Locate the cell with the specified text and output its [x, y] center coordinate. 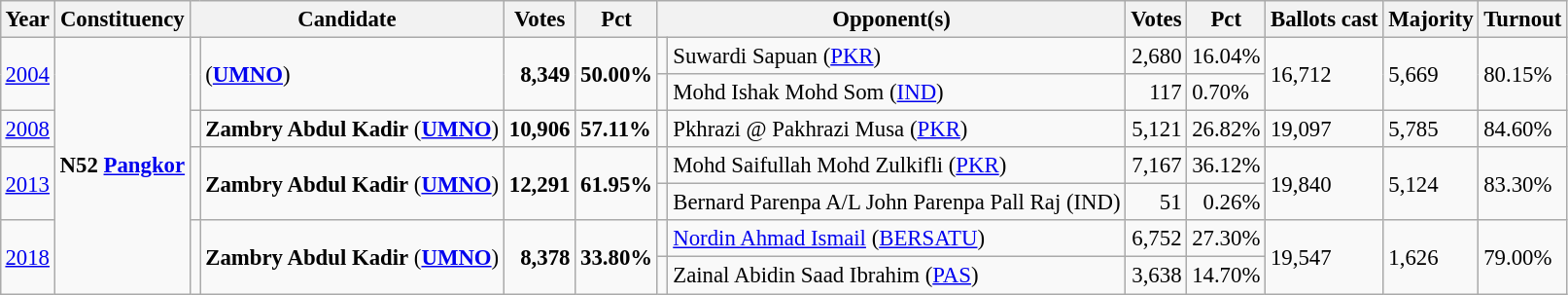
8,378 [539, 257]
79.00% [1522, 257]
Ballots cast [1324, 19]
19,840 [1324, 183]
2018 [27, 257]
1,626 [1431, 257]
8,349 [539, 74]
0.26% [1227, 203]
14.70% [1227, 276]
Nordin Ahmad Ismail (BERSATU) [896, 239]
Turnout [1522, 19]
2,680 [1157, 55]
Mohd Saifullah Mohd Zulkifli (PKR) [896, 166]
Majority [1431, 19]
3,638 [1157, 276]
2004 [27, 74]
5,121 [1157, 129]
57.11% [616, 129]
5,785 [1431, 129]
Constituency [122, 19]
5,669 [1431, 74]
Suwardi Sapuan (PKR) [896, 55]
Mohd Ishak Mohd Som (IND) [896, 92]
26.82% [1227, 129]
0.70% [1227, 92]
33.80% [616, 257]
Opponent(s) [891, 19]
5,124 [1431, 183]
(UMNO) [352, 74]
19,097 [1324, 129]
6,752 [1157, 239]
61.95% [616, 183]
36.12% [1227, 166]
83.30% [1522, 183]
Bernard Parenpa A/L John Parenpa Pall Raj (IND) [896, 203]
16,712 [1324, 74]
Pkhrazi @ Pakhrazi Musa (PKR) [896, 129]
7,167 [1157, 166]
Candidate [346, 19]
N52 Pangkor [122, 166]
2008 [27, 129]
80.15% [1522, 74]
50.00% [616, 74]
19,547 [1324, 257]
2013 [27, 183]
51 [1157, 203]
12,291 [539, 183]
84.60% [1522, 129]
16.04% [1227, 55]
117 [1157, 92]
Zainal Abidin Saad Ibrahim (PAS) [896, 276]
10,906 [539, 129]
Year [27, 19]
27.30% [1227, 239]
